Return [X, Y] of the center of cell containing provided text 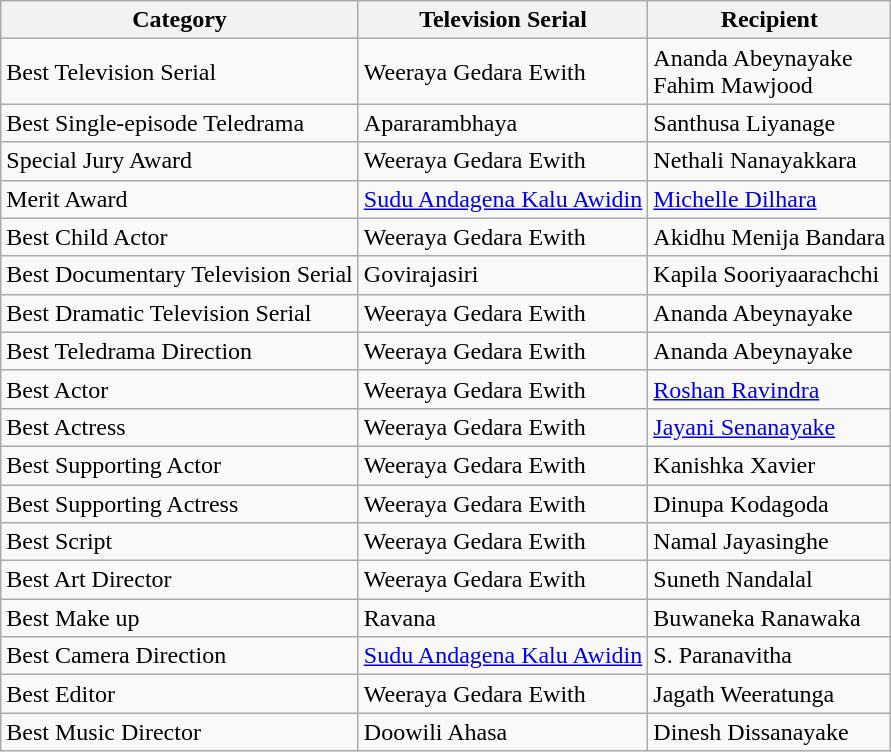
Television Serial [503, 20]
Santhusa Liyanage [770, 123]
Best Television Serial [180, 72]
Kapila Sooriyaarachchi [770, 275]
Best Single-episode Teledrama [180, 123]
Special Jury Award [180, 161]
Best Actress [180, 427]
Best Teledrama Direction [180, 351]
Nethali Nanayakkara [770, 161]
Best Editor [180, 694]
Roshan Ravindra [770, 389]
S. Paranavitha [770, 656]
Merit Award [180, 199]
Michelle Dilhara [770, 199]
Dinesh Dissanayake [770, 732]
Dinupa Kodagoda [770, 503]
Best Supporting Actress [180, 503]
Namal Jayasinghe [770, 542]
Doowili Ahasa [503, 732]
Ravana [503, 618]
Best Camera Direction [180, 656]
Best Script [180, 542]
Best Dramatic Television Serial [180, 313]
Jayani Senanayake [770, 427]
Apararambhaya [503, 123]
Best Art Director [180, 580]
Category [180, 20]
Best Supporting Actor [180, 465]
Best Make up [180, 618]
Best Actor [180, 389]
Akidhu Menija Bandara [770, 237]
Ananda Abeynayake Fahim Mawjood [770, 72]
Kanishka Xavier [770, 465]
Best Child Actor [180, 237]
Suneth Nandalal [770, 580]
Best Documentary Television Serial [180, 275]
Recipient [770, 20]
Govirajasiri [503, 275]
Buwaneka Ranawaka [770, 618]
Best Music Director [180, 732]
Jagath Weeratunga [770, 694]
